Identify which cell holds the provided text, then report its [X, Y] central coordinate. 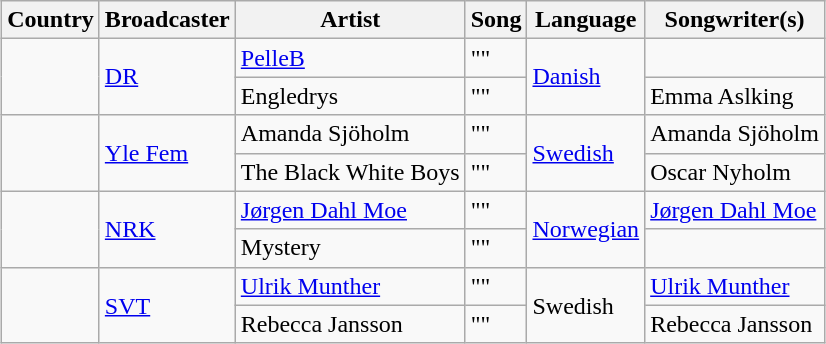
Songwriter(s) [735, 20]
Language [586, 20]
DR [167, 77]
Country [51, 20]
NRK [167, 229]
Mystery [350, 248]
Broadcaster [167, 20]
Oscar Nyholm [735, 172]
SVT [167, 305]
The Black White Boys [350, 172]
Song [496, 20]
Yle Fem [167, 153]
Danish [586, 77]
Artist [350, 20]
PelleB [350, 58]
Norwegian [586, 229]
Emma Aslking [735, 96]
Engledrys [350, 96]
